Find where the given text appears and provide that cell's center as (x, y) coordinate. 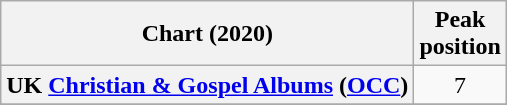
UK Christian & Gospel Albums (OCC) (208, 85)
Chart (2020) (208, 34)
Peak position (460, 34)
7 (460, 85)
